Extract the [X, Y] coordinate from the center of the cell holding the provided text.  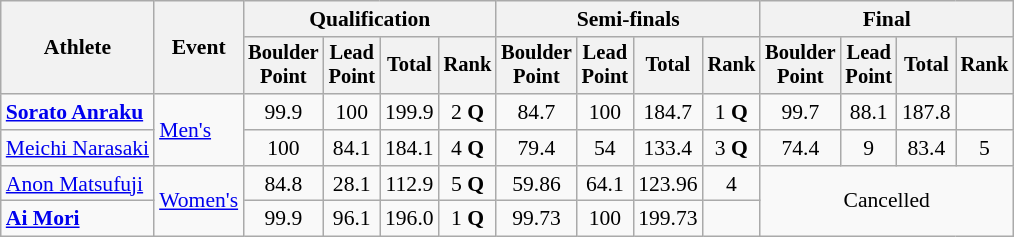
59.86 [536, 184]
123.96 [668, 184]
4 Q [468, 148]
84.1 [352, 148]
Athlete [78, 48]
199.73 [668, 219]
199.9 [410, 112]
133.4 [668, 148]
Semi-finals [628, 19]
88.1 [869, 112]
Event [198, 48]
Meichi Narasaki [78, 148]
84.7 [536, 112]
Sorato Anraku [78, 112]
184.7 [668, 112]
Cancelled [886, 202]
187.8 [926, 112]
Final [886, 19]
112.9 [410, 184]
4 [732, 184]
96.1 [352, 219]
5 Q [468, 184]
196.0 [410, 219]
74.4 [800, 148]
5 [985, 148]
Men's [198, 130]
28.1 [352, 184]
Women's [198, 202]
Qualification [370, 19]
99.7 [800, 112]
2 Q [468, 112]
54 [605, 148]
Ai Mori [78, 219]
99.73 [536, 219]
83.4 [926, 148]
9 [869, 148]
Anon Matsufuji [78, 184]
64.1 [605, 184]
79.4 [536, 148]
3 Q [732, 148]
184.1 [410, 148]
84.8 [283, 184]
